Scan for the cell matching the given text and deliver its (X, Y) coordinate at center. 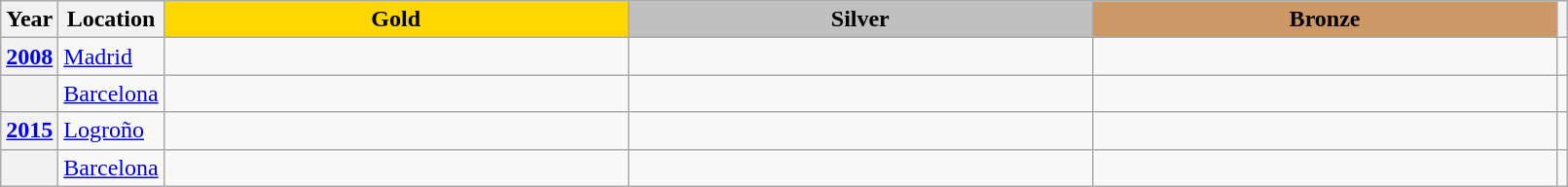
Madrid (111, 56)
Logroño (111, 131)
2015 (29, 131)
Year (29, 19)
Silver (860, 19)
2008 (29, 56)
Location (111, 19)
Gold (395, 19)
Bronze (1324, 19)
